For the text-containing cell, return its midpoint in [x, y] coordinate format. 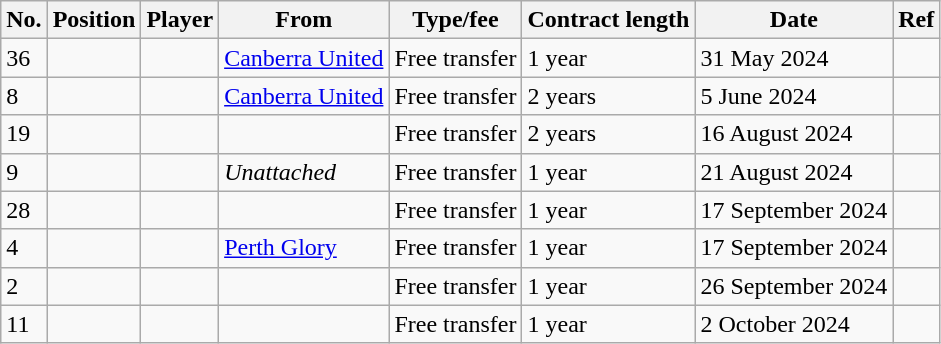
From [304, 20]
26 September 2024 [794, 286]
8 [24, 96]
Player [180, 20]
11 [24, 324]
2 October 2024 [794, 324]
31 May 2024 [794, 58]
Date [794, 20]
Perth Glory [304, 248]
Unattached [304, 172]
Contract length [608, 20]
36 [24, 58]
19 [24, 134]
28 [24, 210]
Ref [916, 20]
Type/fee [456, 20]
9 [24, 172]
16 August 2024 [794, 134]
2 [24, 286]
21 August 2024 [794, 172]
4 [24, 248]
5 June 2024 [794, 96]
No. [24, 20]
Position [94, 20]
